Provide the (X, Y) coordinate of the cell's center where the given text is located.  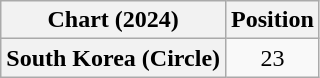
South Korea (Circle) (114, 58)
Position (273, 20)
23 (273, 58)
Chart (2024) (114, 20)
